Return (x, y) of the center of cell containing provided text 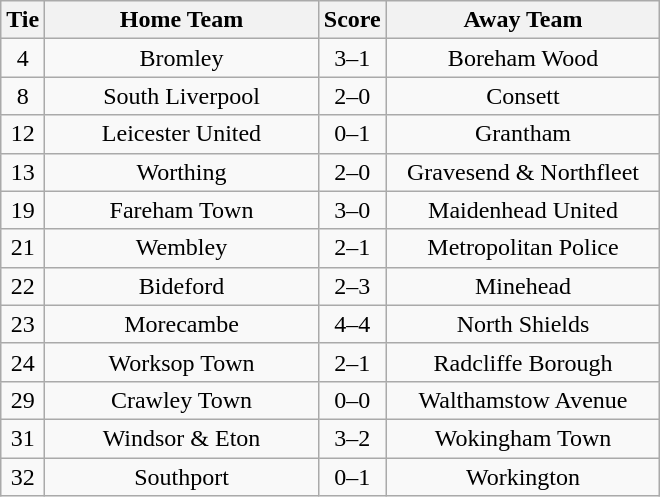
Maidenhead United (523, 210)
4–4 (352, 324)
Minehead (523, 286)
Workington (523, 477)
24 (23, 362)
23 (23, 324)
3–0 (352, 210)
Radcliffe Borough (523, 362)
Fareham Town (182, 210)
Away Team (523, 20)
Tie (23, 20)
21 (23, 248)
Bideford (182, 286)
Bromley (182, 58)
Windsor & Eton (182, 438)
22 (23, 286)
Crawley Town (182, 400)
Score (352, 20)
12 (23, 134)
Worksop Town (182, 362)
3–2 (352, 438)
0–0 (352, 400)
Home Team (182, 20)
Consett (523, 96)
4 (23, 58)
Gravesend & Northfleet (523, 172)
South Liverpool (182, 96)
Southport (182, 477)
2–3 (352, 286)
Walthamstow Avenue (523, 400)
8 (23, 96)
3–1 (352, 58)
Metropolitan Police (523, 248)
29 (23, 400)
13 (23, 172)
Worthing (182, 172)
Boreham Wood (523, 58)
31 (23, 438)
Wokingham Town (523, 438)
Morecambe (182, 324)
North Shields (523, 324)
Leicester United (182, 134)
Wembley (182, 248)
Grantham (523, 134)
19 (23, 210)
32 (23, 477)
